Output the [x, y] coordinate of the center of the cell containing the given text.  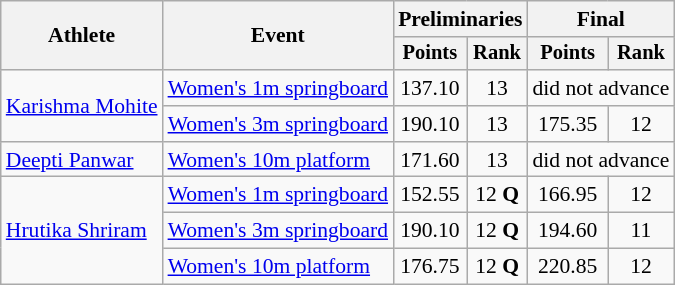
Hrutika Shriram [82, 230]
137.10 [430, 88]
171.60 [430, 160]
Preliminaries [460, 19]
152.55 [430, 195]
Deepti Panwar [82, 160]
166.95 [567, 195]
11 [642, 231]
175.35 [567, 124]
220.85 [567, 267]
Karishma Mohite [82, 106]
Final [600, 19]
194.60 [567, 231]
Event [278, 36]
176.75 [430, 267]
Athlete [82, 36]
